Identify which cell holds the provided text, then report its [X, Y] central coordinate. 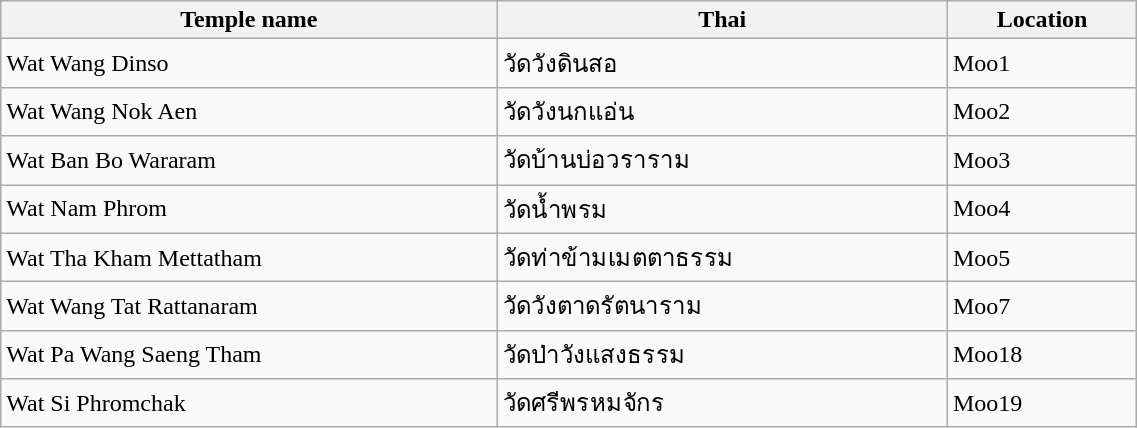
Wat Ban Bo Wararam [249, 160]
วัดท่าข้ามเมตตาธรรม [722, 258]
วัดบ้านบ่อวราราม [722, 160]
Moo7 [1042, 306]
วัดวังนกแอ่น [722, 112]
Moo19 [1042, 404]
Wat Tha Kham Mettatham [249, 258]
วัดศรีพรหมจักร [722, 404]
วัดวังดินสอ [722, 64]
Wat Nam Phrom [249, 208]
วัดน้ำพรม [722, 208]
Moo2 [1042, 112]
Wat Wang Nok Aen [249, 112]
Wat Si Phromchak [249, 404]
Moo3 [1042, 160]
Moo4 [1042, 208]
วัดวังตาดรัตนาราม [722, 306]
Location [1042, 20]
Wat Pa Wang Saeng Tham [249, 354]
Wat Wang Dinso [249, 64]
Thai [722, 20]
Moo18 [1042, 354]
Wat Wang Tat Rattanaram [249, 306]
Moo5 [1042, 258]
Temple name [249, 20]
วัดป่าวังแสงธรรม [722, 354]
Moo1 [1042, 64]
